Extract the (X, Y) coordinate from the center of the cell holding the provided text.  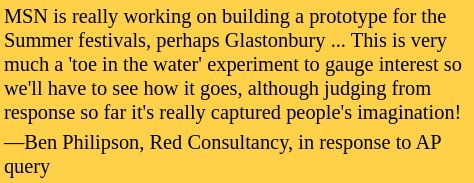
—Ben Philipson, Red Consultancy, in response to AP query (236, 154)
